Scan for the cell matching the given text and deliver its (x, y) coordinate at center. 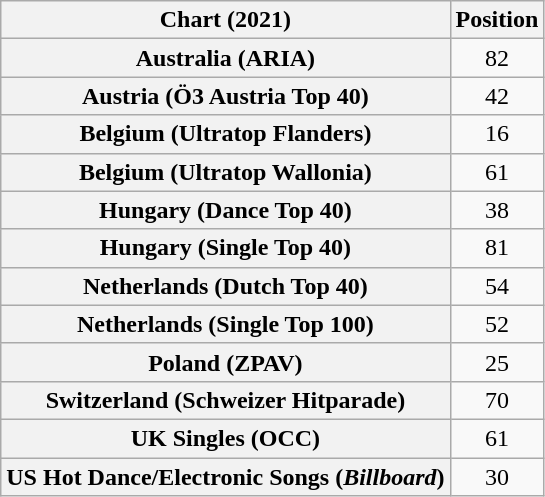
Hungary (Single Top 40) (226, 248)
Chart (2021) (226, 20)
52 (497, 324)
38 (497, 210)
US Hot Dance/Electronic Songs (Billboard) (226, 477)
Switzerland (Schweizer Hitparade) (226, 400)
Netherlands (Dutch Top 40) (226, 286)
16 (497, 134)
54 (497, 286)
Netherlands (Single Top 100) (226, 324)
Hungary (Dance Top 40) (226, 210)
25 (497, 362)
Belgium (Ultratop Flanders) (226, 134)
82 (497, 58)
Position (497, 20)
Belgium (Ultratop Wallonia) (226, 172)
30 (497, 477)
Australia (ARIA) (226, 58)
70 (497, 400)
42 (497, 96)
Poland (ZPAV) (226, 362)
UK Singles (OCC) (226, 438)
81 (497, 248)
Austria (Ö3 Austria Top 40) (226, 96)
